Return [x, y] of the center of cell containing provided text 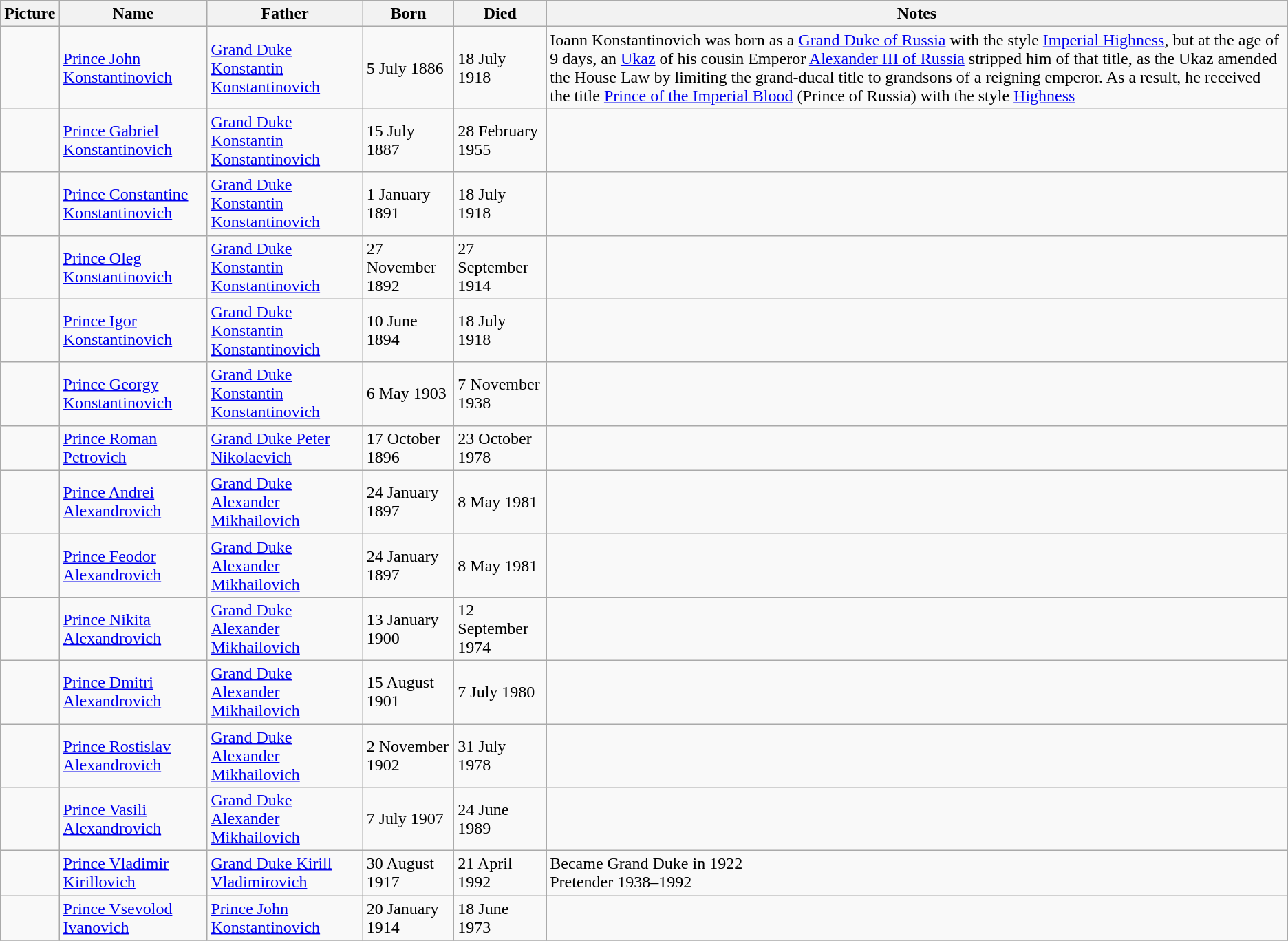
17 October 1896 [409, 447]
30 August 1917 [409, 873]
6 May 1903 [409, 394]
Prince Andrei Alexandrovich [133, 502]
20 January 1914 [409, 918]
Grand Duke Kirill Vladimirovich [285, 873]
Prince Georgy Konstantinovich [133, 394]
Prince Vasili Alexandrovich [133, 819]
15 August 1901 [409, 692]
Prince Constantine Konstantinovich [133, 204]
31 July 1978 [500, 756]
7 July 1907 [409, 819]
Died [500, 14]
Father [285, 14]
Prince Oleg Konstantinovich [133, 267]
10 June 1894 [409, 330]
Notes [917, 14]
Prince Feodor Alexandrovich [133, 565]
7 July 1980 [500, 692]
13 January 1900 [409, 628]
2 November 1902 [409, 756]
28 February 1955 [500, 140]
Prince Gabriel Konstantinovich [133, 140]
Picture [30, 14]
7 November 1938 [500, 394]
21 April 1992 [500, 873]
Prince Dmitri Alexandrovich [133, 692]
Prince Vsevolod Ivanovich [133, 918]
Grand Duke Peter Nikolaevich [285, 447]
Prince Roman Petrovich [133, 447]
Prince Vladimir Kirillovich [133, 873]
Prince Nikita Alexandrovich [133, 628]
Prince Rostislav Alexandrovich [133, 756]
24 June 1989 [500, 819]
18 June 1973 [500, 918]
15 July 1887 [409, 140]
Became Grand Duke in 1922Pretender 1938–1992 [917, 873]
Prince Igor Konstantinovich [133, 330]
1 January 1891 [409, 204]
27 September 1914 [500, 267]
23 October 1978 [500, 447]
Name [133, 14]
27 November 1892 [409, 267]
12 September 1974 [500, 628]
5 July 1886 [409, 67]
Born [409, 14]
